Scan for the cell matching the given text and deliver its (X, Y) coordinate at center. 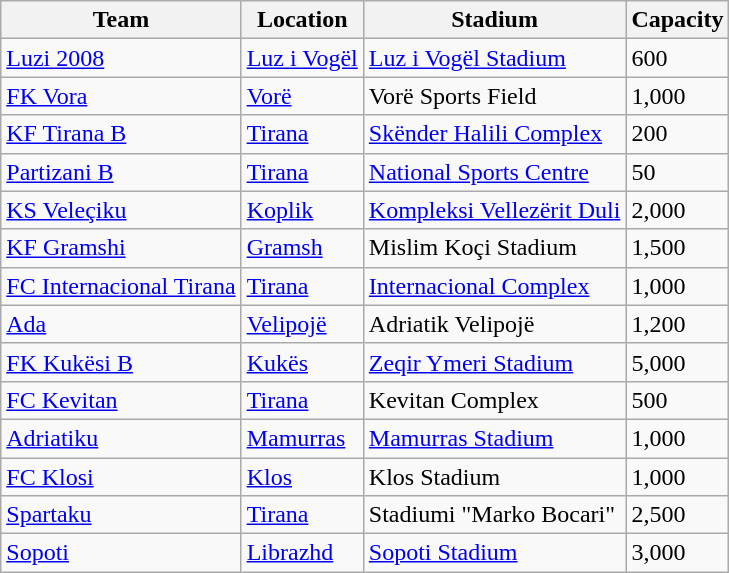
Librazhd (302, 553)
Adriatik Velipojë (494, 324)
KS Veleçiku (121, 210)
Sopoti Stadium (494, 553)
Stadiumi "Marko Bocari" (494, 515)
Kompleksi Vellezërit Duli (494, 210)
National Sports Centre (494, 172)
Spartaku (121, 515)
Luz i Vogël (302, 58)
1,200 (678, 324)
Klos Stadium (494, 477)
Kevitan Complex (494, 400)
3,000 (678, 553)
FC Klosi (121, 477)
Skënder Halili Complex (494, 134)
Stadium (494, 20)
Velipojë (302, 324)
50 (678, 172)
Adriatiku (121, 438)
5,000 (678, 362)
Luz i Vogël Stadium (494, 58)
Ada (121, 324)
FC Internacional Tirana (121, 286)
Vorë (302, 96)
2,000 (678, 210)
Klos (302, 477)
Mamurras Stadium (494, 438)
Mamurras (302, 438)
Internacional Complex (494, 286)
Mislim Koçi Stadium (494, 248)
Vorë Sports Field (494, 96)
Partizani B (121, 172)
Capacity (678, 20)
2,500 (678, 515)
Zeqir Ymeri Stadium (494, 362)
Koplik (302, 210)
Team (121, 20)
600 (678, 58)
Location (302, 20)
FK Kukësi B (121, 362)
1,500 (678, 248)
FC Kevitan (121, 400)
200 (678, 134)
FK Vora (121, 96)
Gramsh (302, 248)
Luzi 2008 (121, 58)
Kukës (302, 362)
KF Gramshi (121, 248)
KF Tirana B (121, 134)
Sopoti (121, 553)
500 (678, 400)
